Determine the (X, Y) coordinate at the center of the cell enclosing the given text.  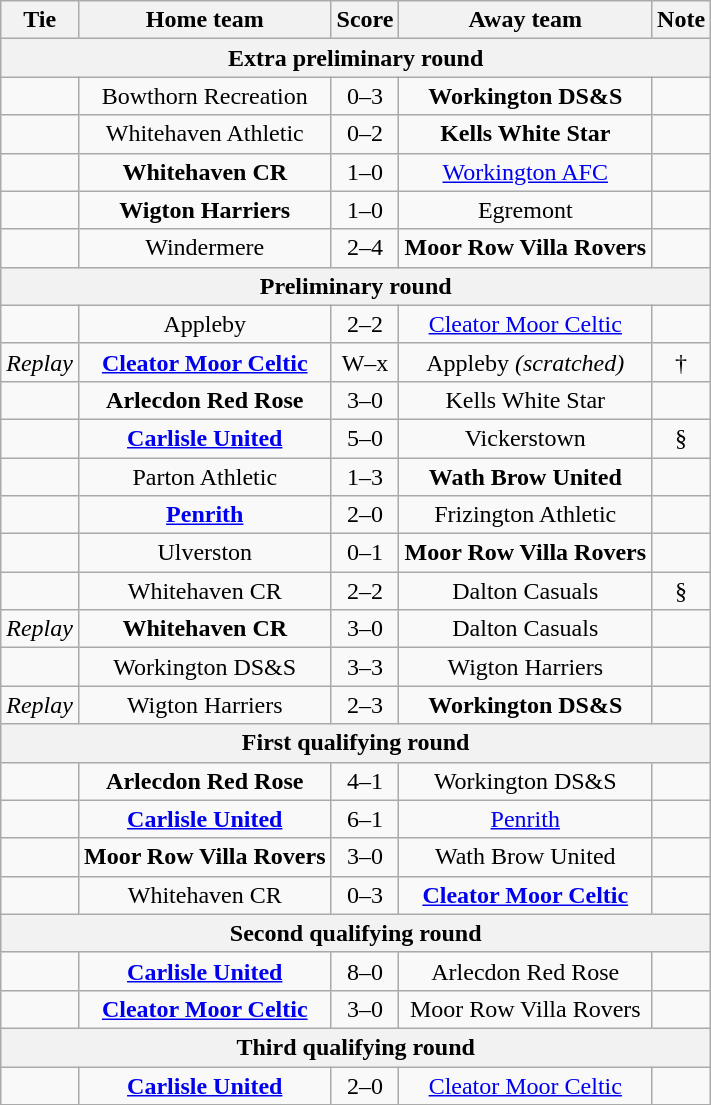
2–4 (365, 248)
0–2 (365, 134)
Workington AFC (526, 172)
Parton Athletic (204, 477)
Away team (526, 20)
Appleby (scratched) (526, 362)
First qualifying round (356, 743)
4–1 (365, 781)
Bowthorn Recreation (204, 96)
Whitehaven Athletic (204, 134)
5–0 (365, 438)
† (682, 362)
Windermere (204, 248)
Home team (204, 20)
Appleby (204, 324)
Note (682, 20)
Preliminary round (356, 286)
Vickerstown (526, 438)
2–3 (365, 705)
Ulverston (204, 553)
Tie (40, 20)
0–1 (365, 553)
1–3 (365, 477)
W–x (365, 362)
Second qualifying round (356, 933)
Extra preliminary round (356, 58)
Egremont (526, 210)
3–3 (365, 667)
Third qualifying round (356, 1047)
Score (365, 20)
8–0 (365, 971)
Frizington Athletic (526, 515)
6–1 (365, 819)
